From the cell containing the given text, extract its center point as (x, y) coordinate. 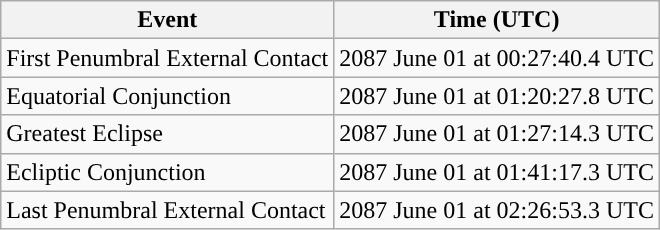
2087 June 01 at 01:20:27.8 UTC (497, 96)
First Penumbral External Contact (168, 58)
2087 June 01 at 02:26:53.3 UTC (497, 210)
Greatest Eclipse (168, 134)
Equatorial Conjunction (168, 96)
2087 June 01 at 01:27:14.3 UTC (497, 134)
Ecliptic Conjunction (168, 172)
Event (168, 20)
Time (UTC) (497, 20)
2087 June 01 at 00:27:40.4 UTC (497, 58)
2087 June 01 at 01:41:17.3 UTC (497, 172)
Last Penumbral External Contact (168, 210)
